From the cell containing the given text, extract its center point as [X, Y] coordinate. 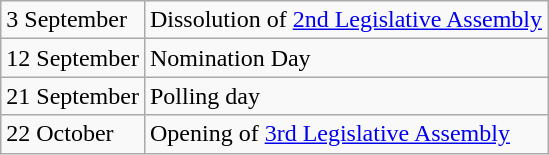
Opening of 3rd Legislative Assembly [346, 134]
Dissolution of 2nd Legislative Assembly [346, 20]
22 October [73, 134]
3 September [73, 20]
Polling day [346, 96]
Nomination Day [346, 58]
21 September [73, 96]
12 September [73, 58]
